Return (x, y) of the center of cell containing provided text 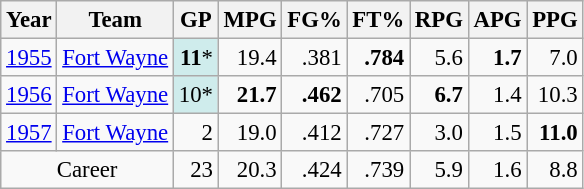
1956 (29, 95)
.424 (314, 170)
PPG (555, 20)
.705 (378, 95)
1.6 (498, 170)
FG% (314, 20)
3.0 (440, 133)
10.3 (555, 95)
2 (196, 133)
7.0 (555, 58)
MPG (250, 20)
1955 (29, 58)
FT% (378, 20)
.462 (314, 95)
.381 (314, 58)
Team (116, 20)
10* (196, 95)
21.7 (250, 95)
.727 (378, 133)
23 (196, 170)
11* (196, 58)
Year (29, 20)
19.4 (250, 58)
19.0 (250, 133)
5.9 (440, 170)
Career (88, 170)
11.0 (555, 133)
.739 (378, 170)
1.4 (498, 95)
1957 (29, 133)
APG (498, 20)
GP (196, 20)
5.6 (440, 58)
1.7 (498, 58)
20.3 (250, 170)
.784 (378, 58)
.412 (314, 133)
6.7 (440, 95)
1.5 (498, 133)
RPG (440, 20)
8.8 (555, 170)
